Capture the cell that displays the provided text and extract its [X, Y] central coordinate. 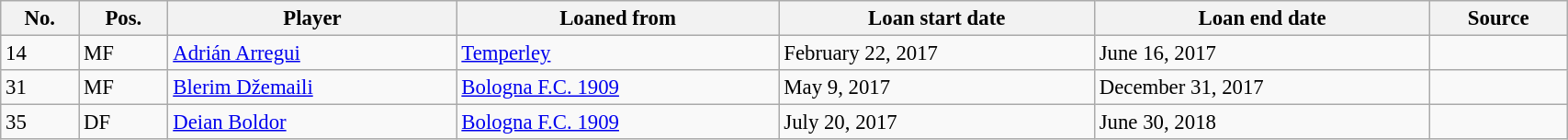
July 20, 2017 [937, 122]
Blerim Džemaili [312, 87]
14 [40, 53]
Loan end date [1262, 18]
May 9, 2017 [937, 87]
35 [40, 122]
December 31, 2017 [1262, 87]
Source [1499, 18]
Loaned from [617, 18]
31 [40, 87]
Player [312, 18]
Adrián Arregui [312, 53]
June 16, 2017 [1262, 53]
February 22, 2017 [937, 53]
Temperley [617, 53]
DF [123, 122]
Pos. [123, 18]
Deian Boldor [312, 122]
Loan start date [937, 18]
No. [40, 18]
June 30, 2018 [1262, 122]
